Return [x, y] of the center of cell containing provided text 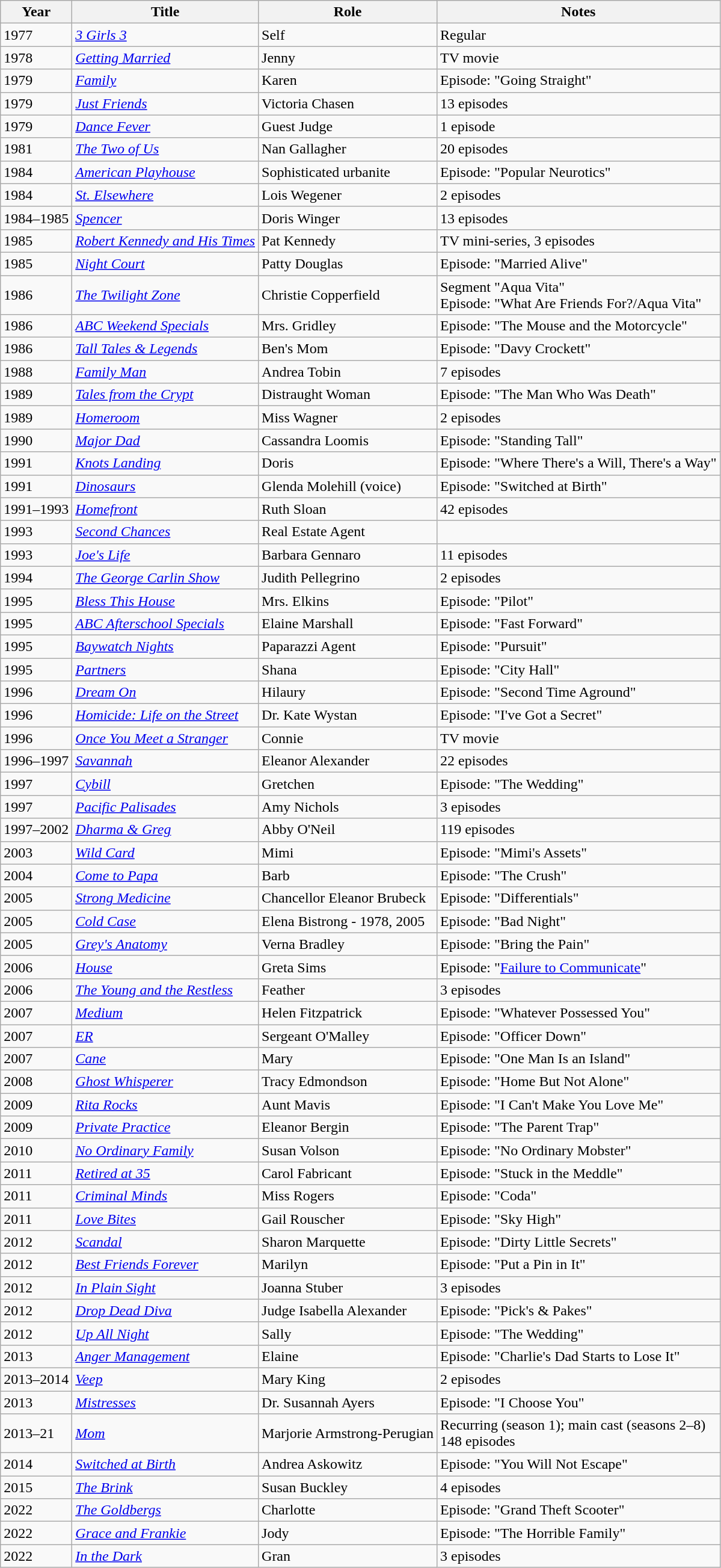
The Two of Us [165, 149]
Episode: "The Parent Trap" [578, 1128]
Mary King [348, 1379]
Come to Papa [165, 875]
Grey's Anatomy [165, 944]
1994 [36, 578]
2010 [36, 1150]
Episode: "Mimi's Assets" [578, 853]
Judith Pellegrino [348, 578]
Miss Wagner [348, 418]
Episode: "Pursuit" [578, 646]
Episode: "Pilot" [578, 600]
The Twilight Zone [165, 295]
Lois Wegener [348, 195]
Pat Kennedy [348, 241]
3 Girls 3 [165, 35]
In Plain Sight [165, 1288]
Ghost Whisperer [165, 1082]
Major Dad [165, 440]
1988 [36, 372]
1977 [36, 35]
Episode: "I Can't Make You Love Me" [578, 1105]
2008 [36, 1082]
Episode: "Standing Tall" [578, 440]
Best Friends Forever [165, 1265]
Self [348, 35]
Connie [348, 738]
Knots Landing [165, 463]
Homefront [165, 509]
Joe's Life [165, 555]
119 episodes [578, 830]
11 episodes [578, 555]
Episode: "You Will Not Escape" [578, 1465]
2013–2014 [36, 1379]
Victoria Chasen [348, 103]
Criminal Minds [165, 1196]
Cassandra Loomis [348, 440]
Family Man [165, 372]
Episode: "Where There's a Will, There's a Way" [578, 463]
The Young and the Restless [165, 990]
42 episodes [578, 509]
Dream On [165, 693]
Episode: "Put a Pin in It" [578, 1265]
Eleanor Bergin [348, 1128]
Feather [348, 990]
Carol Fabricant [348, 1173]
The Goldbergs [165, 1510]
2013–21 [36, 1433]
1978 [36, 58]
Episode: "Married Alive" [578, 264]
1984–1985 [36, 218]
Episode: "I Choose You" [578, 1403]
Karen [348, 81]
Second Chances [165, 532]
Scandal [165, 1242]
Episode: "Davy Crockett" [578, 349]
Mistresses [165, 1403]
ABC Weekend Specials [165, 326]
Segment "Aqua Vita"Episode: "What Are Friends For?/Aqua Vita" [578, 295]
In the Dark [165, 1556]
Dinosaurs [165, 486]
Ben's Mom [348, 349]
Nan Gallagher [348, 149]
Judge Isabella Alexander [348, 1310]
Rita Rocks [165, 1105]
St. Elsewhere [165, 195]
2003 [36, 853]
Episode: "Popular Neurotics" [578, 172]
Chancellor Eleanor Brubeck [348, 898]
Andrea Tobin [348, 372]
Veep [165, 1379]
Marilyn [348, 1265]
Grace and Frankie [165, 1533]
Episode: "Second Time Aground" [578, 693]
Medium [165, 1013]
Barbara Gennaro [348, 555]
Eleanor Alexander [348, 761]
Cybill [165, 784]
House [165, 967]
Marjorie Armstrong-Perugian [348, 1433]
Dharma & Greg [165, 830]
Episode: "Charlie's Dad Starts to Lose It" [578, 1356]
Glenda Molehill (voice) [348, 486]
Episode: "Going Straight" [578, 81]
Elaine Marshall [348, 623]
Episode: "Sky High" [578, 1219]
Private Practice [165, 1128]
Dance Fever [165, 126]
2015 [36, 1487]
Cane [165, 1059]
Tales from the Crypt [165, 395]
Tracy Edmondson [348, 1082]
Doris [348, 463]
The George Carlin Show [165, 578]
Retired at 35 [165, 1173]
Episode: "Dirty Little Secrets" [578, 1242]
Cold Case [165, 921]
Elaine [348, 1356]
Jody [348, 1533]
Abby O'Neil [348, 830]
Getting Married [165, 58]
Episode: "I've Got a Secret" [578, 715]
Episode: "Coda" [578, 1196]
Once You Meet a Stranger [165, 738]
Role [348, 12]
Episode: "The Mouse and the Motorcycle" [578, 326]
Baywatch Nights [165, 646]
Elena Bistrong - 1978, 2005 [348, 921]
ABC Afterschool Specials [165, 623]
Mom [165, 1433]
Miss Rogers [348, 1196]
Sharon Marquette [348, 1242]
Episode: "Home But Not Alone" [578, 1082]
Joanna Stuber [348, 1288]
Amy Nichols [348, 807]
Family [165, 81]
Sophisticated urbanite [348, 172]
Mary [348, 1059]
Ruth Sloan [348, 509]
Mimi [348, 853]
20 episodes [578, 149]
Episode: "Officer Down" [578, 1036]
Andrea Askowitz [348, 1465]
Regular [578, 35]
Mrs. Gridley [348, 326]
Patty Douglas [348, 264]
Anger Management [165, 1356]
Doris Winger [348, 218]
Savannah [165, 761]
Episode: "Stuck in the Meddle" [578, 1173]
2014 [36, 1465]
Hilaury [348, 693]
Tall Tales & Legends [165, 349]
Robert Kennedy and His Times [165, 241]
Dr. Susannah Ayers [348, 1403]
Distraught Woman [348, 395]
Episode: "The Horrible Family" [578, 1533]
Night Court [165, 264]
1 episode [578, 126]
Episode: "Grand Theft Scooter" [578, 1510]
1990 [36, 440]
Episode: "The Man Who Was Death" [578, 395]
Episode: "Whatever Possessed You" [578, 1013]
Notes [578, 12]
Episode: "Switched at Birth" [578, 486]
Pacific Palisades [165, 807]
4 episodes [578, 1487]
ER [165, 1036]
Helen Fitzpatrick [348, 1013]
Episode: "Bad Night" [578, 921]
Paparazzi Agent [348, 646]
Gretchen [348, 784]
Episode: "One Man Is an Island" [578, 1059]
1991–1993 [36, 509]
Christie Copperfield [348, 295]
1996–1997 [36, 761]
Susan Buckley [348, 1487]
Barb [348, 875]
7 episodes [578, 372]
Love Bites [165, 1219]
Year [36, 12]
Aunt Mavis [348, 1105]
Drop Dead Diva [165, 1310]
Jenny [348, 58]
Homeroom [165, 418]
No Ordinary Family [165, 1150]
Real Estate Agent [348, 532]
Episode: "No Ordinary Mobster" [578, 1150]
Sergeant O'Malley [348, 1036]
Up All Night [165, 1333]
1981 [36, 149]
Episode: "Bring the Pain" [578, 944]
Episode: "Fast Forward" [578, 623]
Title [165, 12]
2004 [36, 875]
Greta Sims [348, 967]
Charlotte [348, 1510]
Strong Medicine [165, 898]
Switched at Birth [165, 1465]
Bless This House [165, 600]
Sally [348, 1333]
Just Friends [165, 103]
Recurring (season 1); main cast (seasons 2–8)148 episodes [578, 1433]
Susan Volson [348, 1150]
Verna Bradley [348, 944]
Guest Judge [348, 126]
Homicide: Life on the Street [165, 715]
Spencer [165, 218]
1997–2002 [36, 830]
Episode: "Pick's & Pakes" [578, 1310]
The Brink [165, 1487]
22 episodes [578, 761]
Mrs. Elkins [348, 600]
Partners [165, 670]
Episode: "Failure to Communicate" [578, 967]
Gail Rouscher [348, 1219]
Episode: "City Hall" [578, 670]
American Playhouse [165, 172]
Gran [348, 1556]
Wild Card [165, 853]
TV mini-series, 3 episodes [578, 241]
Episode: "The Crush" [578, 875]
Dr. Kate Wystan [348, 715]
Shana [348, 670]
Episode: "Differentials" [578, 898]
